Detect which cell encompasses the target text, then output its [X, Y] center coordinate. 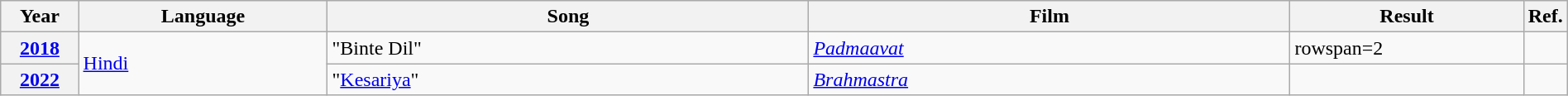
rowspan=2 [1407, 48]
Ref. [1545, 17]
Hindi [203, 64]
2018 [40, 48]
Film [1049, 17]
Result [1407, 17]
"Binte Dil" [568, 48]
Brahmastra [1049, 79]
Language [203, 17]
Padmaavat [1049, 48]
2022 [40, 79]
Song [568, 17]
"Kesariya" [568, 79]
Year [40, 17]
